Return [x, y] of the center of cell containing provided text 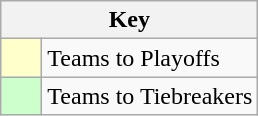
Key [130, 20]
Teams to Tiebreakers [150, 96]
Teams to Playoffs [150, 58]
